Search for the cell housing the specified text and yield its (x, y) center coordinate. 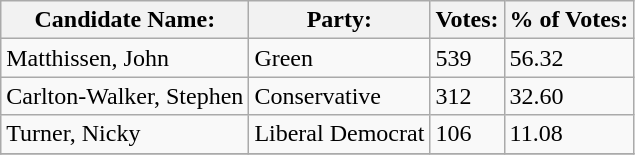
Matthissen, John (125, 58)
Liberal Democrat (340, 134)
Candidate Name: (125, 20)
Carlton-Walker, Stephen (125, 96)
56.32 (569, 58)
Conservative (340, 96)
% of Votes: (569, 20)
Turner, Nicky (125, 134)
32.60 (569, 96)
Votes: (467, 20)
Party: (340, 20)
Green (340, 58)
106 (467, 134)
539 (467, 58)
312 (467, 96)
11.08 (569, 134)
